For the text-containing cell, return its midpoint in [x, y] coordinate format. 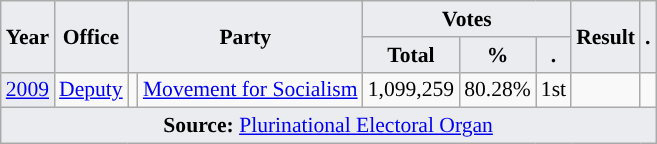
Deputy [91, 90]
1,099,259 [411, 90]
Office [91, 36]
Result [606, 36]
1st [554, 90]
Movement for Socialism [250, 90]
80.28% [498, 90]
Party [246, 36]
% [498, 55]
Source: Plurinational Electoral Organ [328, 126]
Year [28, 36]
Votes [467, 19]
Total [411, 55]
2009 [28, 90]
